Search for the cell housing the specified text and yield its (x, y) center coordinate. 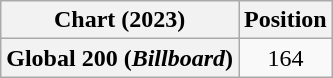
Chart (2023) (120, 20)
164 (285, 58)
Position (285, 20)
Global 200 (Billboard) (120, 58)
